From the cell containing the given text, extract its center point as [X, Y] coordinate. 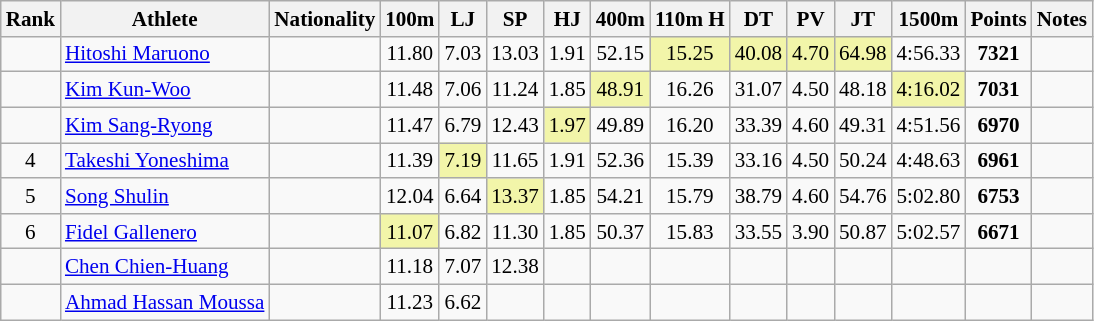
3.90 [810, 230]
15.79 [690, 196]
6.64 [462, 196]
Athlete [164, 18]
LJ [462, 18]
6970 [998, 124]
1.97 [568, 124]
Points [998, 18]
33.16 [758, 160]
7031 [998, 90]
Takeshi Yoneshima [164, 160]
40.08 [758, 54]
15.25 [690, 54]
6.79 [462, 124]
15.39 [690, 160]
13.03 [514, 54]
6.62 [462, 302]
Kim Kun-Woo [164, 90]
52.36 [620, 160]
Rank [30, 18]
5:02.57 [929, 230]
11.07 [410, 230]
110m H [690, 18]
Hitoshi Maruono [164, 54]
48.18 [862, 90]
Notes [1062, 18]
11.80 [410, 54]
16.20 [690, 124]
5:02.80 [929, 196]
31.07 [758, 90]
400m [620, 18]
11.47 [410, 124]
38.79 [758, 196]
7.07 [462, 266]
11.39 [410, 160]
6671 [998, 230]
JT [862, 18]
52.15 [620, 54]
33.55 [758, 230]
7.03 [462, 54]
Fidel Gallenero [164, 230]
DT [758, 18]
7.19 [462, 160]
4:51.56 [929, 124]
11.18 [410, 266]
6.82 [462, 230]
15.83 [690, 230]
4 [30, 160]
64.98 [862, 54]
13.37 [514, 196]
50.24 [862, 160]
16.26 [690, 90]
11.65 [514, 160]
6961 [998, 160]
Chen Chien-Huang [164, 266]
4:48.63 [929, 160]
33.39 [758, 124]
Nationality [324, 18]
SP [514, 18]
11.48 [410, 90]
4.70 [810, 54]
54.76 [862, 196]
HJ [568, 18]
54.21 [620, 196]
11.23 [410, 302]
7321 [998, 54]
49.89 [620, 124]
6 [30, 230]
Kim Sang-Ryong [164, 124]
12.04 [410, 196]
7.06 [462, 90]
12.43 [514, 124]
11.24 [514, 90]
Song Shulin [164, 196]
48.91 [620, 90]
Ahmad Hassan Moussa [164, 302]
49.31 [862, 124]
5 [30, 196]
11.30 [514, 230]
12.38 [514, 266]
PV [810, 18]
100m [410, 18]
4:16.02 [929, 90]
50.87 [862, 230]
50.37 [620, 230]
1500m [929, 18]
4:56.33 [929, 54]
6753 [998, 196]
